Detect which cell encompasses the target text, then output its (x, y) center coordinate. 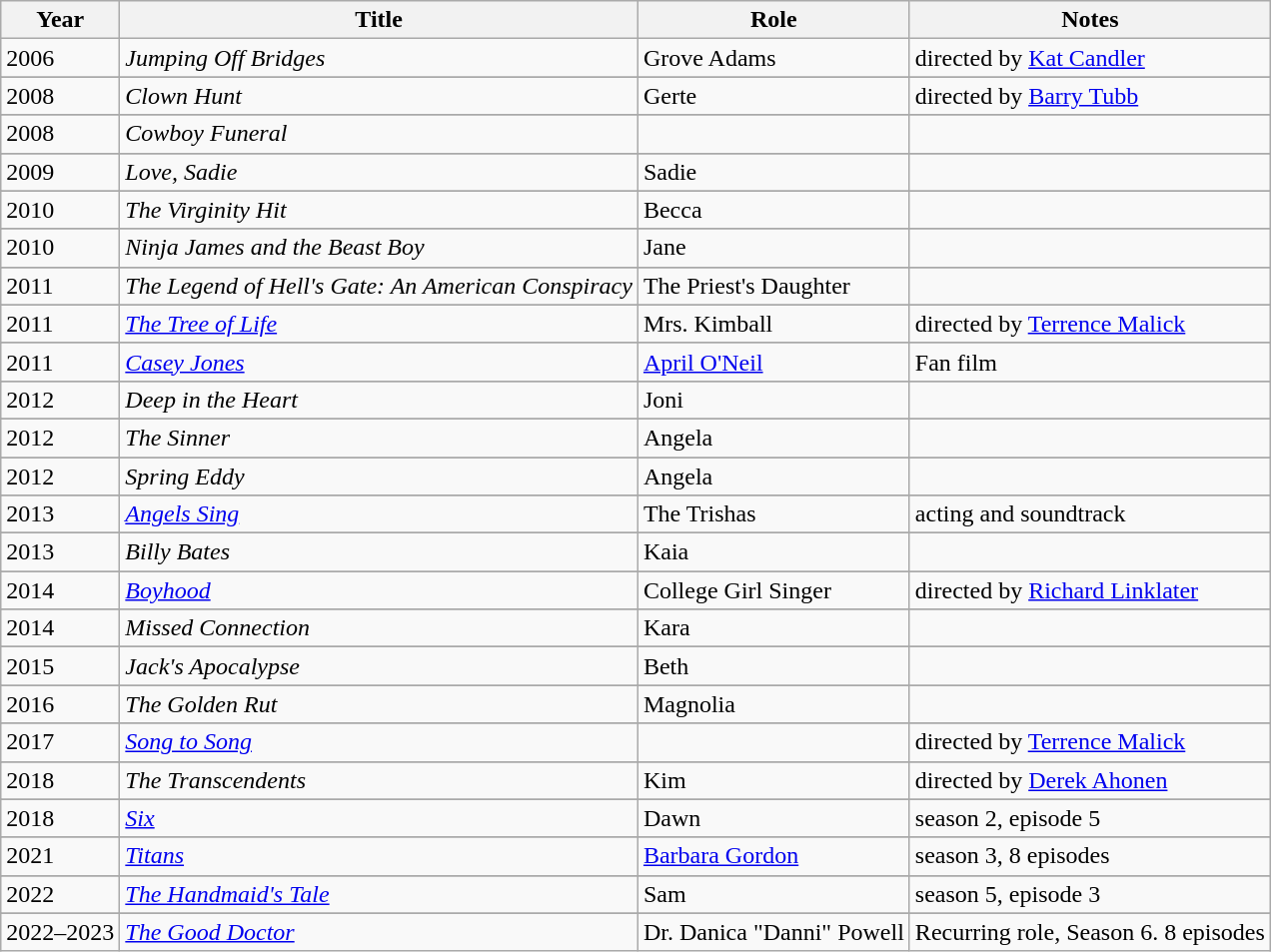
Kim (773, 780)
The Legend of Hell's Gate: An American Conspiracy (380, 286)
Kaia (773, 552)
season 5, episode 3 (1089, 894)
Song to Song (380, 742)
The Virginity Hit (380, 210)
Magnolia (773, 704)
Dawn (773, 818)
Notes (1089, 20)
Sam (773, 894)
2022–2023 (60, 932)
Recurring role, Season 6. 8 episodes (1089, 932)
Cowboy Funeral (380, 134)
season 2, episode 5 (1089, 818)
The Trishas (773, 514)
Joni (773, 400)
The Handmaid's Tale (380, 894)
The Golden Rut (380, 704)
Boyhood (380, 590)
Ninja James and the Beast Boy (380, 248)
directed by Kat Candler (1089, 58)
Jack's Apocalypse (380, 666)
directed by Barry Tubb (1089, 96)
Year (60, 20)
acting and soundtrack (1089, 514)
The Priest's Daughter (773, 286)
The Tree of Life (380, 324)
Love, Sadie (380, 172)
2009 (60, 172)
Beth (773, 666)
Deep in the Heart (380, 400)
2017 (60, 742)
directed by Derek Ahonen (1089, 780)
Sadie (773, 172)
2016 (60, 704)
Kara (773, 628)
Angels Sing (380, 514)
Gerte (773, 96)
College Girl Singer (773, 590)
Titans (380, 856)
Barbara Gordon (773, 856)
2006 (60, 58)
Spring Eddy (380, 476)
Jumping Off Bridges (380, 58)
Casey Jones (380, 362)
The Sinner (380, 438)
season 3, 8 episodes (1089, 856)
Billy Bates (380, 552)
April O'Neil (773, 362)
Dr. Danica "Danni" Powell (773, 932)
Jane (773, 248)
Role (773, 20)
2021 (60, 856)
Missed Connection (380, 628)
Becca (773, 210)
2015 (60, 666)
Mrs. Kimball (773, 324)
Fan film (1089, 362)
The Transcendents (380, 780)
directed by Richard Linklater (1089, 590)
Six (380, 818)
Clown Hunt (380, 96)
The Good Doctor (380, 932)
2022 (60, 894)
Title (380, 20)
Grove Adams (773, 58)
